Locate the cell with the specified text and output its [x, y] center coordinate. 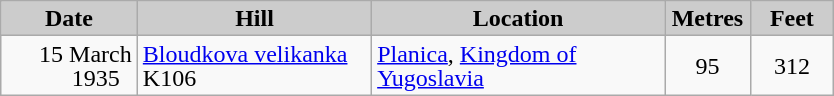
Date [70, 18]
95 [708, 66]
312 [792, 66]
Hill [254, 18]
15 March 1935 [70, 66]
Location [518, 18]
Feet [792, 18]
Planica, Kingdom of Yugoslavia [518, 66]
Metres [708, 18]
Bloudkova velikanka K106 [254, 66]
